Capture the cell that displays the provided text and extract its [x, y] central coordinate. 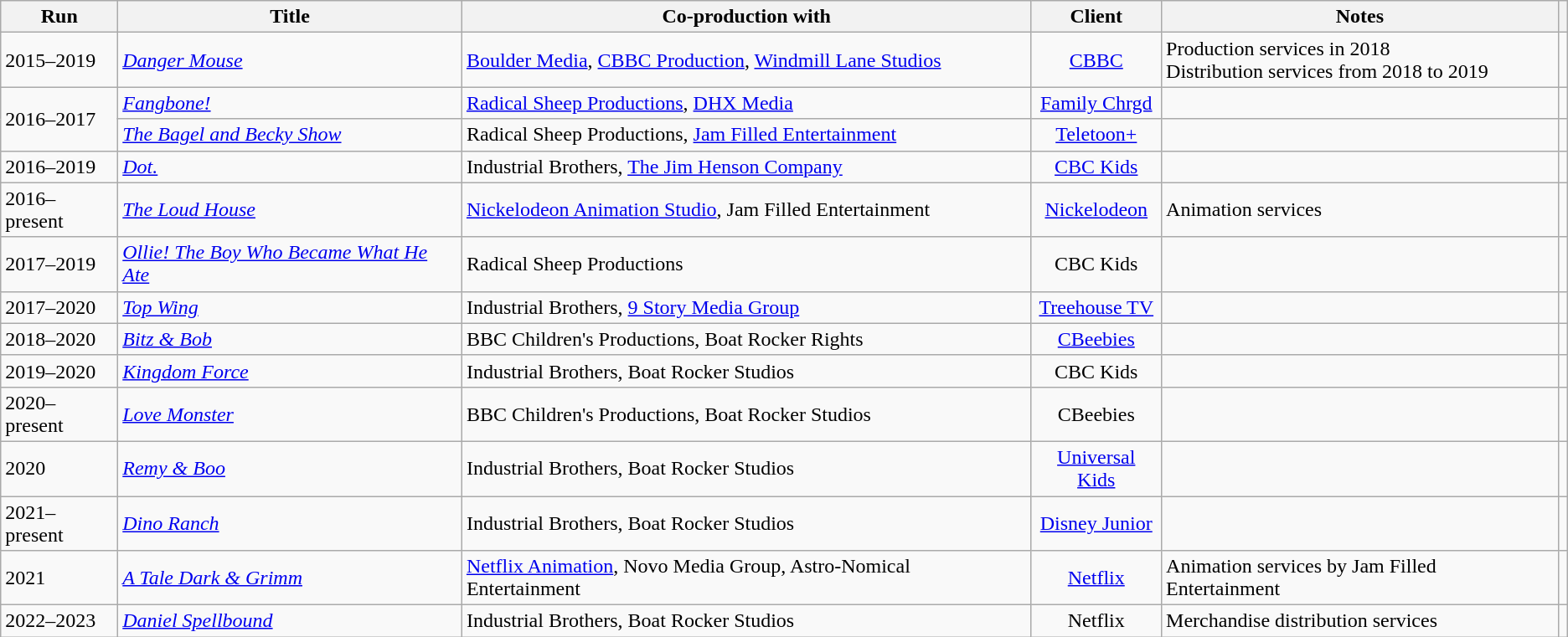
A Tale Dark & Grimm [290, 578]
Bitz & Bob [290, 339]
Radical Sheep Productions, Jam Filled Entertainment [746, 135]
Daniel Spellbound [290, 621]
Radical Sheep Productions [746, 265]
Merchandise distribution services [1360, 621]
Kingdom Force [290, 371]
2021 [59, 578]
Family Chrgd [1096, 103]
Notes [1360, 17]
Industrial Brothers, The Jim Henson Company [746, 167]
Animation services by Jam Filled Entertainment [1360, 578]
2016–2019 [59, 167]
Boulder Media, CBBC Production, Windmill Lane Studios [746, 60]
Run [59, 17]
Ollie! The Boy Who Became What He Ate [290, 265]
BBC Children's Productions, Boat Rocker Rights [746, 339]
2022–2023 [59, 621]
Treehouse TV [1096, 307]
Disney Junior [1096, 522]
Industrial Brothers, 9 Story Media Group [746, 307]
Dot. [290, 167]
Love Monster [290, 414]
The Loud House [290, 209]
Radical Sheep Productions, DHX Media [746, 103]
Nickelodeon Animation Studio, Jam Filled Entertainment [746, 209]
Client [1096, 17]
Animation services [1360, 209]
The Bagel and Becky Show [290, 135]
Nickelodeon [1096, 209]
2015–2019 [59, 60]
2019–2020 [59, 371]
2020 [59, 469]
2021–present [59, 522]
Dino Ranch [290, 522]
Remy & Boo [290, 469]
2017–2019 [59, 265]
BBC Children's Productions, Boat Rocker Studios [746, 414]
2016–2017 [59, 119]
CBBC [1096, 60]
Co-production with [746, 17]
Teletoon+ [1096, 135]
Netflix Animation, Novo Media Group, Astro-Nomical Entertainment [746, 578]
2020–present [59, 414]
Title [290, 17]
Top Wing [290, 307]
2016–present [59, 209]
Fangbone! [290, 103]
2017–2020 [59, 307]
Universal Kids [1096, 469]
Danger Mouse [290, 60]
Production services in 2018Distribution services from 2018 to 2019 [1360, 60]
2018–2020 [59, 339]
